Detect which cell encompasses the target text, then output its [X, Y] center coordinate. 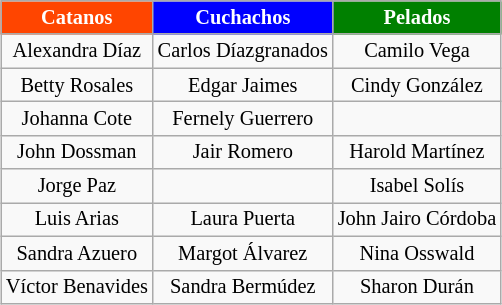
Betty Rosales [77, 85]
Luis Arias [77, 219]
Pelados [417, 17]
Camilo Vega [417, 51]
Jair Romero [243, 152]
Víctor Benavides [77, 287]
Jorge Paz [77, 186]
Harold Martínez [417, 152]
Carlos Díazgranados [243, 51]
Laura Puerta [243, 219]
Alexandra Díaz [77, 51]
Catanos [77, 17]
John Dossman [77, 152]
Edgar Jaimes [243, 85]
Cindy González [417, 85]
Sandra Azuero [77, 253]
Fernely Guerrero [243, 118]
Johanna Cote [77, 118]
Sandra Bermúdez [243, 287]
John Jairo Córdoba [417, 219]
Margot Álvarez [243, 253]
Cuchachos [243, 17]
Isabel Solís [417, 186]
Sharon Durán [417, 287]
Nina Osswald [417, 253]
